Capture the cell that displays the provided text and extract its [x, y] central coordinate. 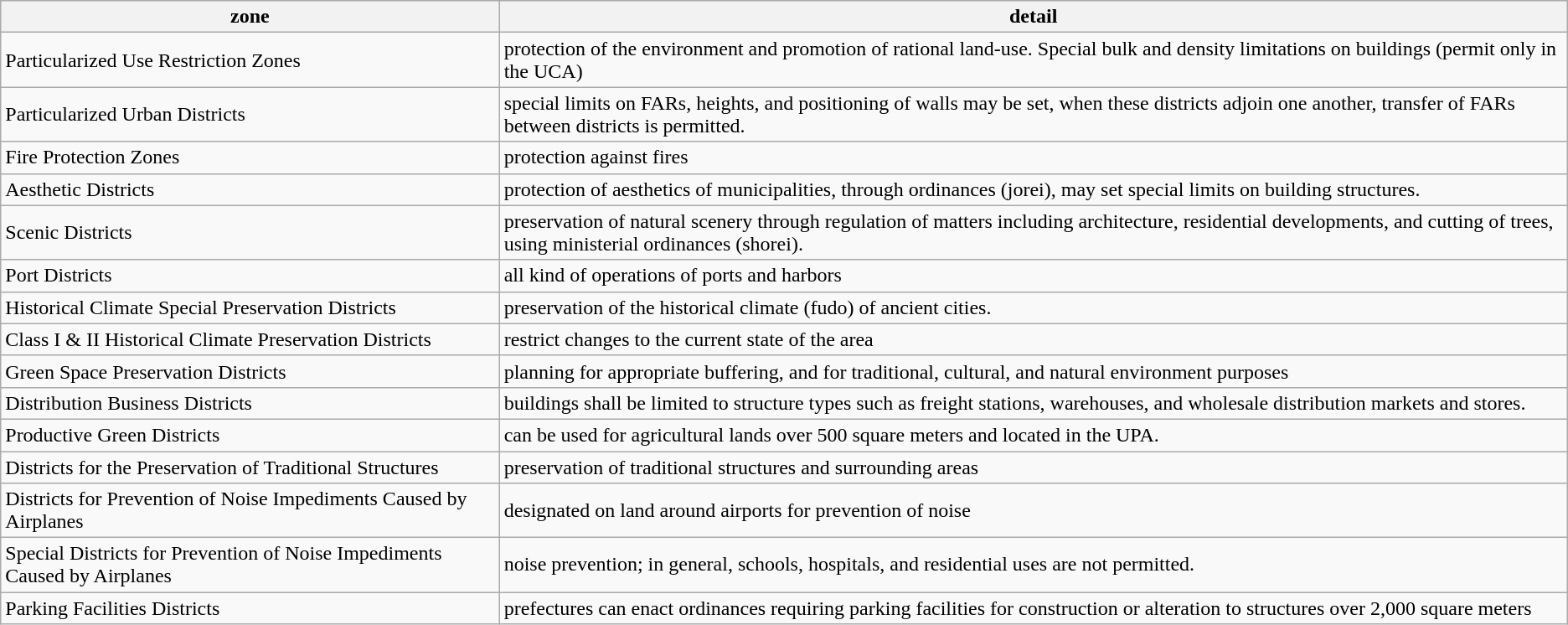
Parking Facilities Districts [250, 608]
preservation of traditional structures and surrounding areas [1034, 467]
Scenic Districts [250, 233]
restrict changes to the current state of the area [1034, 339]
Port Districts [250, 276]
detail [1034, 17]
Districts for the Preservation of Traditional Structures [250, 467]
Productive Green Districts [250, 435]
Aesthetic Districts [250, 189]
zone [250, 17]
designated on land around airports for prevention of noise [1034, 511]
protection of the environment and promotion of rational land-use. Special bulk and density limitations on buildings (permit only in the UCA) [1034, 60]
all kind of operations of ports and harbors [1034, 276]
Special Districts for Prevention of Noise Impediments Caused by Airplanes [250, 565]
preservation of the historical climate (fudo) of ancient cities. [1034, 307]
can be used for agricultural lands over 500 square meters and located in the UPA. [1034, 435]
Districts for Prevention of Noise Impediments Caused by Airplanes [250, 511]
Distribution Business Districts [250, 403]
Green Space Preservation Districts [250, 371]
noise prevention; in general, schools, hospitals, and residential uses are not permitted. [1034, 565]
protection against fires [1034, 158]
Particularized Use Restriction Zones [250, 60]
protection of aesthetics of municipalities, through ordinances (jorei), may set special limits on building structures. [1034, 189]
Historical Climate Special Preservation Districts [250, 307]
planning for appropriate buffering, and for traditional, cultural, and natural environment purposes [1034, 371]
prefectures can enact ordinances requiring parking facilities for construction or alteration to structures over 2,000 square meters [1034, 608]
Particularized Urban Districts [250, 114]
Class I & II Historical Climate Preservation Districts [250, 339]
Fire Protection Zones [250, 158]
buildings shall be limited to structure types such as freight stations, warehouses, and wholesale distribution markets and stores. [1034, 403]
